Identify which cell holds the provided text, then report its (X, Y) central coordinate. 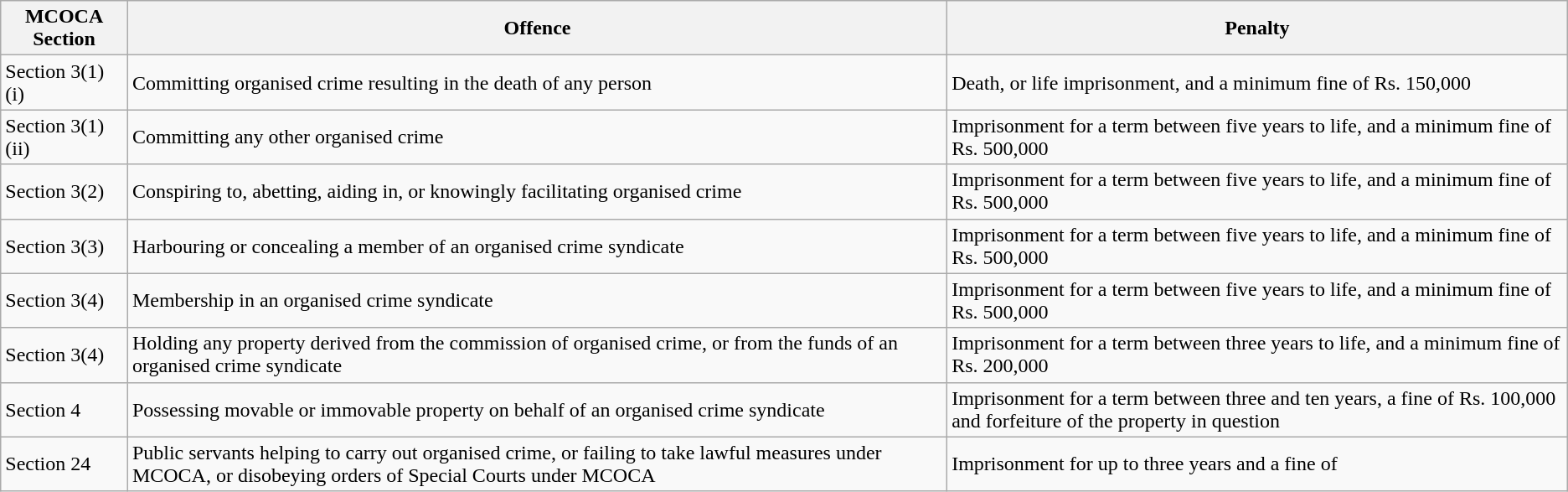
Membership in an organised crime syndicate (537, 300)
Committing organised crime resulting in the death of any person (537, 82)
Section 3(2) (64, 191)
Imprisonment for a term between three years to life, and a minimum fine of Rs. 200,000 (1258, 355)
Section 3(1)(ii) (64, 137)
Harbouring or concealing a member of an organised crime syndicate (537, 246)
Death, or life imprisonment, and a minimum fine of Rs. 150,000 (1258, 82)
Offence (537, 28)
Section 3(1)(i) (64, 82)
Conspiring to, abetting, aiding in, or knowingly facilitating organised crime (537, 191)
Imprisonment for up to three years and a fine of (1258, 464)
Holding any property derived from the commission of organised crime, or from the funds of an organised crime syndicate (537, 355)
MCOCA Section (64, 28)
Imprisonment for a term between three and ten years, a fine of Rs. 100,000 and forfeiture of the property in question (1258, 409)
Committing any other organised crime (537, 137)
Section 24 (64, 464)
Section 4 (64, 409)
Possessing movable or immovable property on behalf of an organised crime syndicate (537, 409)
Section 3(3) (64, 246)
Penalty (1258, 28)
